Extract the (x, y) coordinate from the center of the cell holding the provided text.  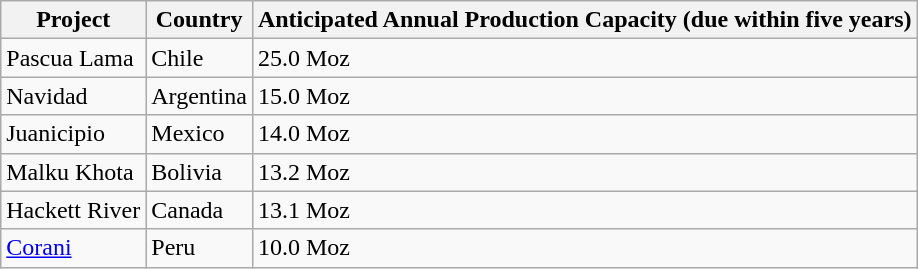
13.1 Moz (584, 210)
Corani (74, 248)
Pascua Lama (74, 58)
13.2 Moz (584, 172)
Juanicipio (74, 134)
Peru (200, 248)
15.0 Moz (584, 96)
Canada (200, 210)
10.0 Moz (584, 248)
Bolivia (200, 172)
Navidad (74, 96)
25.0 Moz (584, 58)
Chile (200, 58)
Mexico (200, 134)
Anticipated Annual Production Capacity (due within five years) (584, 20)
14.0 Moz (584, 134)
Malku Khota (74, 172)
Country (200, 20)
Hackett River (74, 210)
Argentina (200, 96)
Project (74, 20)
